Extract the (X, Y) coordinate from the center of the cell holding the provided text.  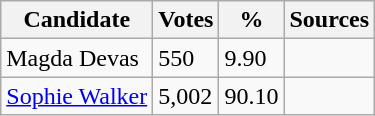
Sophie Walker (77, 96)
Votes (186, 20)
Candidate (77, 20)
% (252, 20)
Magda Devas (77, 58)
5,002 (186, 96)
550 (186, 58)
90.10 (252, 96)
Sources (330, 20)
9.90 (252, 58)
